Detect which cell encompasses the target text, then output its [x, y] center coordinate. 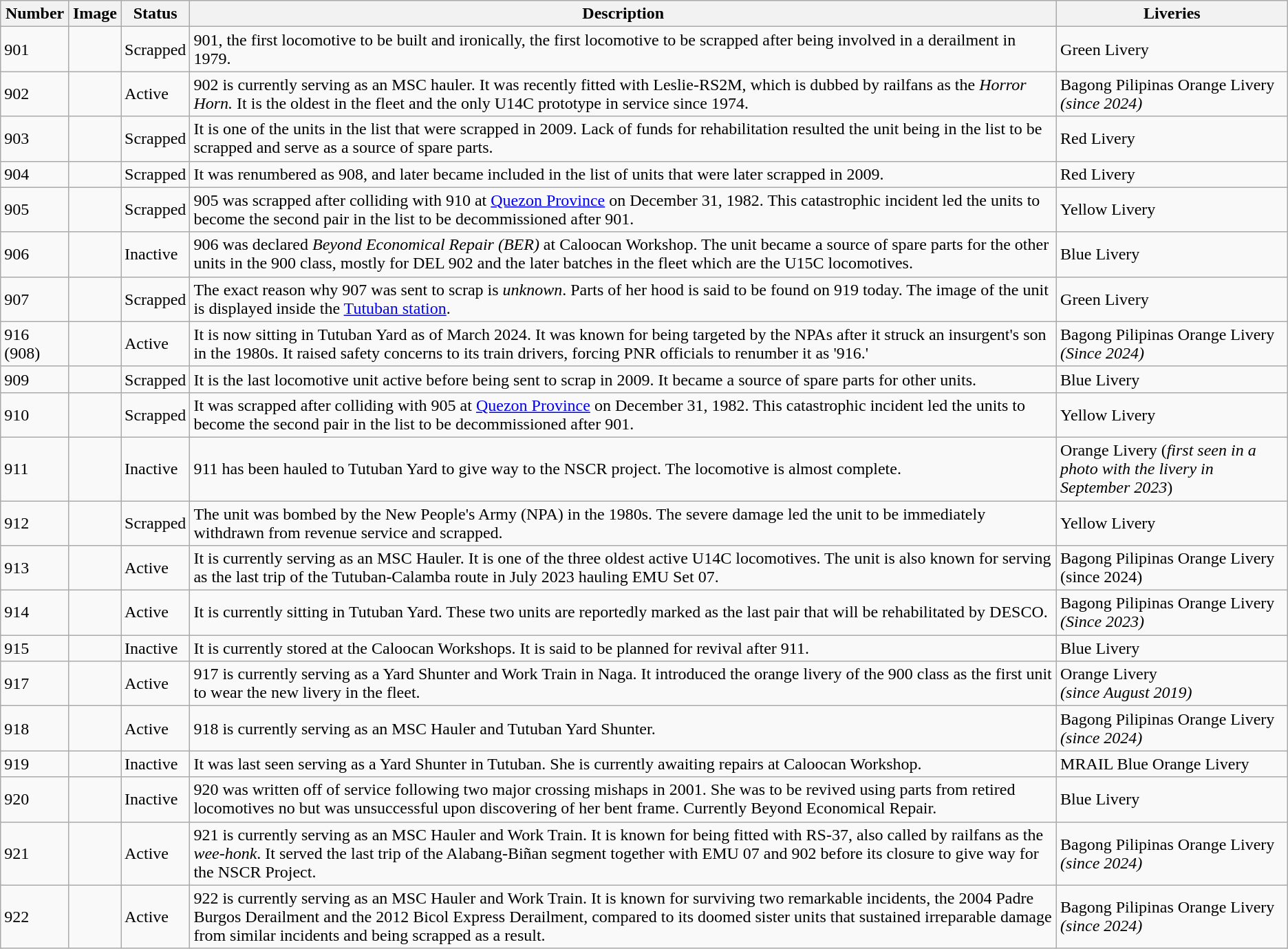
910 [35, 414]
It is currently sitting in Tutuban Yard. These two units are reportedly marked as the last pair that will be rehabilitated by DESCO. [623, 612]
922 [35, 917]
Bagong Pilipinas Orange Livery(Since 2024) [1172, 344]
It was renumbered as 908, and later became included in the list of units that were later scrapped in 2009. [623, 174]
Number [35, 14]
It is the last locomotive unit active before being sent to scrap in 2009. It became a source of spare parts for other units. [623, 379]
919 [35, 764]
Orange Livery(since August 2019) [1172, 684]
Bagong Pilipinas Orange Livery(Since 2023) [1172, 612]
912 [35, 523]
901 [35, 50]
905 [35, 209]
902 [35, 94]
901, the first locomotive to be built and ironically, the first locomotive to be scrapped after being involved in a derailment in 1979. [623, 50]
It is currently stored at the Caloocan Workshops. It is said to be planned for revival after 911. [623, 648]
Bagong Pilipinas Orange Livery (since 2024) [1172, 94]
918 [35, 728]
Description [623, 14]
906 [35, 255]
911 [35, 469]
911 has been hauled to Tutuban Yard to give way to the NSCR project. The locomotive is almost complete. [623, 469]
909 [35, 379]
Liveries [1172, 14]
Status [155, 14]
914 [35, 612]
MRAIL Blue Orange Livery [1172, 764]
Image [95, 14]
915 [35, 648]
903 [35, 139]
921 [35, 853]
913 [35, 568]
It was last seen serving as a Yard Shunter in Tutuban. She is currently awaiting repairs at Caloocan Workshop. [623, 764]
904 [35, 174]
918 is currently serving as an MSC Hauler and Tutuban Yard Shunter. [623, 728]
920 [35, 800]
916 (908) [35, 344]
917 [35, 684]
907 [35, 299]
Orange Livery (first seen in a photo with the livery in September 2023) [1172, 469]
